Locate the cell with the specified text and output its (X, Y) center coordinate. 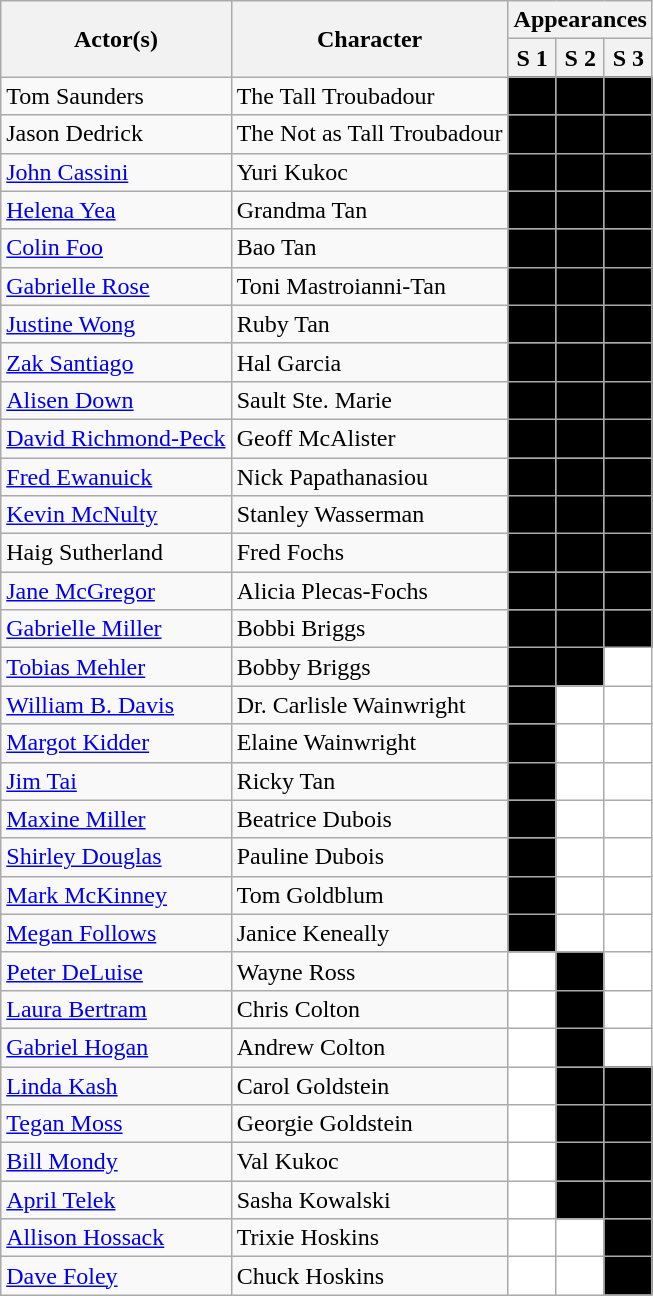
Alicia Plecas-Fochs (370, 591)
Beatrice Dubois (370, 819)
Shirley Douglas (116, 857)
Pauline Dubois (370, 857)
Carol Goldstein (370, 1085)
April Telek (116, 1200)
Peter DeLuise (116, 971)
Bill Mondy (116, 1162)
Justine Wong (116, 324)
William B. Davis (116, 705)
Bobby Briggs (370, 667)
Haig Sutherland (116, 553)
Jane McGregor (116, 591)
Yuri Kukoc (370, 172)
Chuck Hoskins (370, 1276)
Kevin McNulty (116, 515)
Georgie Goldstein (370, 1124)
Janice Keneally (370, 933)
Mark McKinney (116, 895)
Character (370, 39)
Tom Saunders (116, 96)
Andrew Colton (370, 1047)
Bao Tan (370, 248)
S 1 (532, 58)
Dr. Carlisle Wainwright (370, 705)
Nick Papathanasiou (370, 477)
Grandma Tan (370, 210)
Gabriel Hogan (116, 1047)
Sault Ste. Marie (370, 400)
Dave Foley (116, 1276)
Tegan Moss (116, 1124)
Hal Garcia (370, 362)
Maxine Miller (116, 819)
Chris Colton (370, 1009)
Tobias Mehler (116, 667)
Ruby Tan (370, 324)
Alisen Down (116, 400)
Zak Santiago (116, 362)
Wayne Ross (370, 971)
Helena Yea (116, 210)
The Not as Tall Troubadour (370, 134)
Gabrielle Miller (116, 629)
Megan Follows (116, 933)
Stanley Wasserman (370, 515)
Sasha Kowalski (370, 1200)
Fred Fochs (370, 553)
Jason Dedrick (116, 134)
Laura Bertram (116, 1009)
Ricky Tan (370, 781)
John Cassini (116, 172)
Jim Tai (116, 781)
Margot Kidder (116, 743)
Tom Goldblum (370, 895)
S 2 (580, 58)
David Richmond-Peck (116, 438)
Linda Kash (116, 1085)
S 3 (628, 58)
Allison Hossack (116, 1238)
Trixie Hoskins (370, 1238)
Bobbi Briggs (370, 629)
Elaine Wainwright (370, 743)
Appearances (580, 20)
Val Kukoc (370, 1162)
Actor(s) (116, 39)
Fred Ewanuick (116, 477)
Toni Mastroianni-Tan (370, 286)
Colin Foo (116, 248)
The Tall Troubadour (370, 96)
Geoff McAlister (370, 438)
Gabrielle Rose (116, 286)
